Capture the cell that displays the provided text and extract its [X, Y] central coordinate. 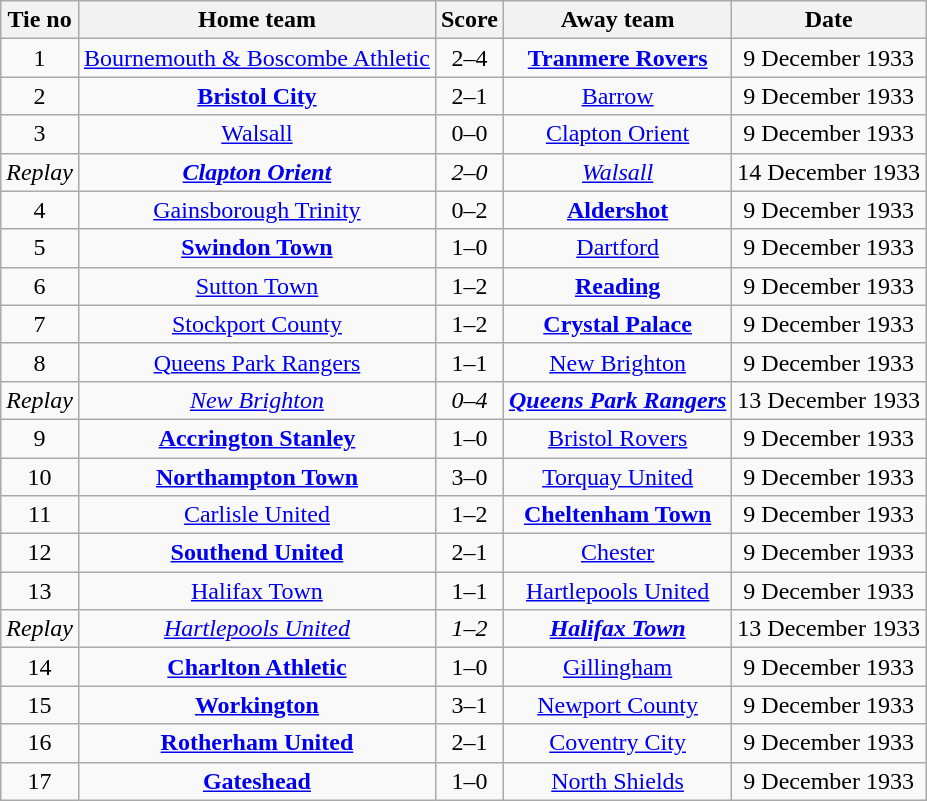
Charlton Athletic [256, 667]
0–0 [469, 134]
Cheltenham Town [617, 515]
12 [40, 553]
North Shields [617, 781]
2–4 [469, 58]
Bristol Rovers [617, 438]
Home team [256, 20]
0–2 [469, 210]
Reading [617, 286]
3–1 [469, 705]
Workington [256, 705]
Newport County [617, 705]
1 [40, 58]
3 [40, 134]
Gainsborough Trinity [256, 210]
11 [40, 515]
14 [40, 667]
Chester [617, 553]
2–0 [469, 172]
2 [40, 96]
Dartford [617, 248]
Coventry City [617, 743]
7 [40, 324]
4 [40, 210]
Bournemouth & Boscombe Athletic [256, 58]
Gateshead [256, 781]
Sutton Town [256, 286]
Northampton Town [256, 477]
15 [40, 705]
8 [40, 362]
Crystal Palace [617, 324]
5 [40, 248]
10 [40, 477]
Rotherham United [256, 743]
Away team [617, 20]
Southend United [256, 553]
9 [40, 438]
Tie no [40, 20]
Accrington Stanley [256, 438]
Gillingham [617, 667]
Bristol City [256, 96]
Torquay United [617, 477]
Barrow [617, 96]
14 December 1933 [829, 172]
3–0 [469, 477]
Swindon Town [256, 248]
Score [469, 20]
Tranmere Rovers [617, 58]
17 [40, 781]
Aldershot [617, 210]
6 [40, 286]
Stockport County [256, 324]
16 [40, 743]
Date [829, 20]
13 [40, 591]
Carlisle United [256, 515]
0–4 [469, 400]
